Return (x, y) of the center of cell containing provided text 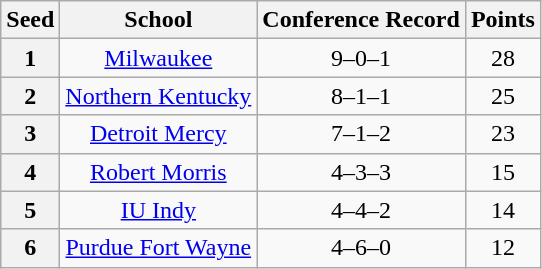
15 (502, 172)
Seed (30, 20)
Robert Morris (158, 172)
4–6–0 (362, 248)
28 (502, 58)
6 (30, 248)
5 (30, 210)
8–1–1 (362, 96)
12 (502, 248)
4 (30, 172)
Conference Record (362, 20)
Northern Kentucky (158, 96)
14 (502, 210)
Detroit Mercy (158, 134)
4–3–3 (362, 172)
7–1–2 (362, 134)
9–0–1 (362, 58)
3 (30, 134)
Purdue Fort Wayne (158, 248)
25 (502, 96)
IU Indy (158, 210)
4–4–2 (362, 210)
Points (502, 20)
Milwaukee (158, 58)
School (158, 20)
1 (30, 58)
2 (30, 96)
23 (502, 134)
